Scan for the cell matching the given text and deliver its [X, Y] coordinate at center. 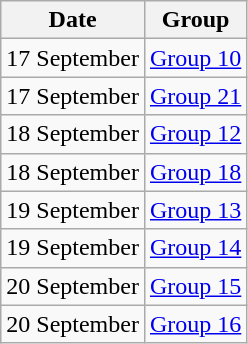
Group 16 [195, 324]
Group 13 [195, 210]
Group 10 [195, 58]
Group 12 [195, 134]
Group 21 [195, 96]
Group 15 [195, 286]
Group 18 [195, 172]
Group 14 [195, 248]
Date [73, 20]
Group [195, 20]
